Provide the [X, Y] coordinate of the cell's center where the given text is located.  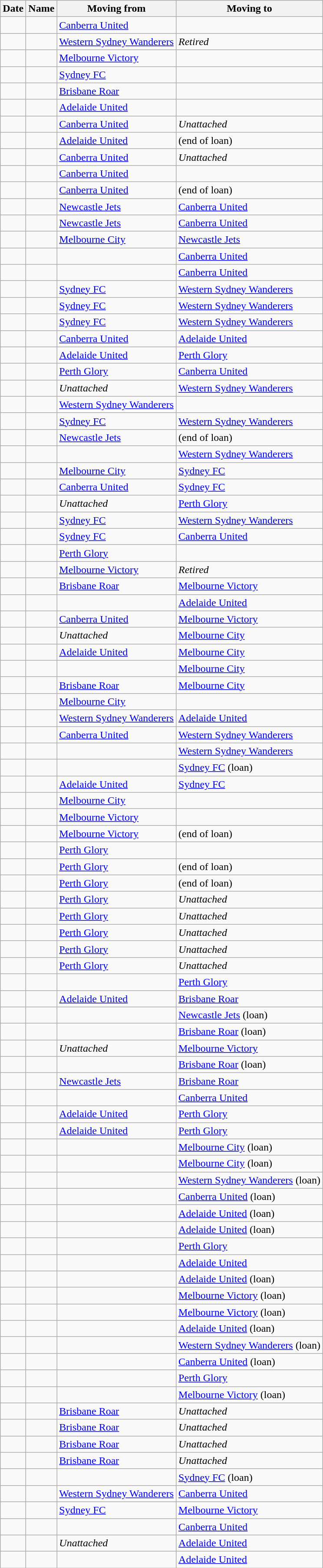
Moving from [116, 9]
Moving to [250, 9]
Newcastle Jets (loan) [250, 1015]
Name [42, 9]
Date [13, 9]
